Return [X, Y] of the center of cell containing provided text 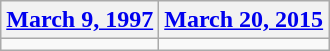
March 20, 2015 [244, 20]
March 9, 1997 [80, 20]
